Pinpoint the cell where the given text exists, returning its [x, y] midpoint coordinate. 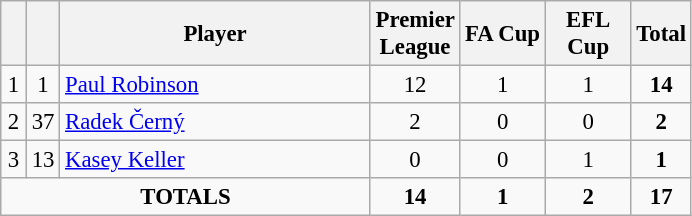
13 [42, 160]
Radek Černý [216, 122]
Player [216, 34]
17 [661, 197]
Total [661, 34]
FA Cup [503, 34]
Paul Robinson [216, 85]
EFL Cup [588, 34]
37 [42, 122]
3 [14, 160]
Kasey Keller [216, 160]
12 [414, 85]
Premier League [414, 34]
TOTALS [186, 197]
